Extract the [X, Y] coordinate from the center of the cell holding the provided text.  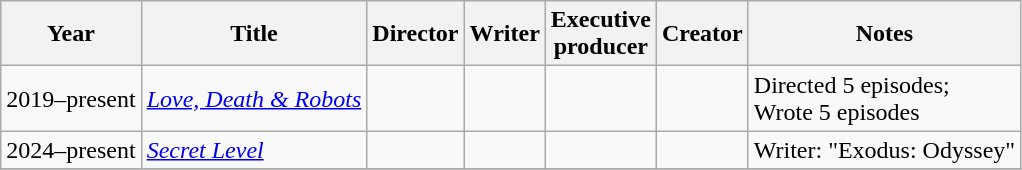
Title [254, 34]
Writer [504, 34]
Creator [702, 34]
2019–present [71, 98]
Director [416, 34]
2024–present [71, 150]
Executiveproducer [600, 34]
Love, Death & Robots [254, 98]
Secret Level [254, 150]
Notes [884, 34]
Writer: "Exodus: Odyssey" [884, 150]
Year [71, 34]
Directed 5 episodes;Wrote 5 episodes [884, 98]
